Pinpoint the cell where the given text exists, returning its [x, y] midpoint coordinate. 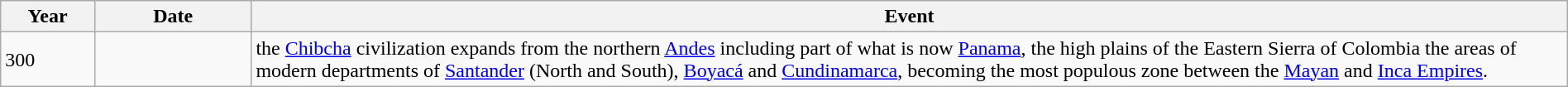
Year [48, 17]
Date [172, 17]
Event [910, 17]
300 [48, 60]
